Identify which cell holds the provided text, then report its (X, Y) central coordinate. 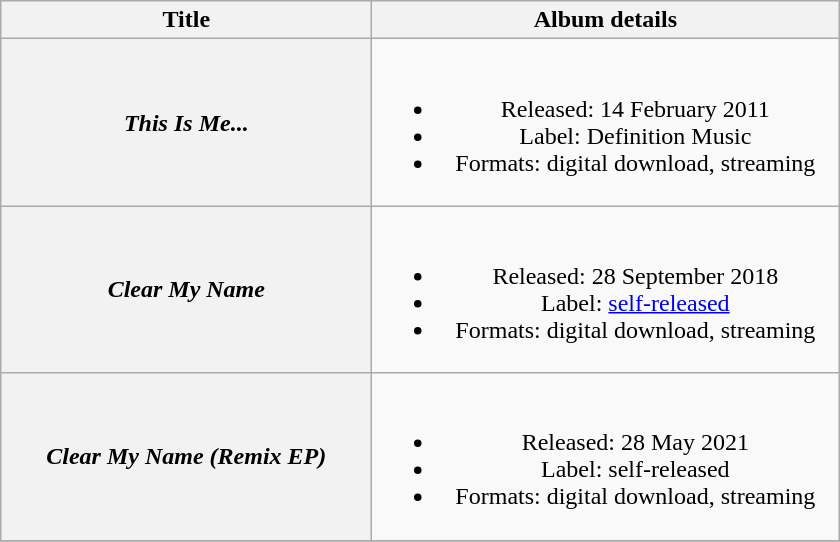
Album details (606, 20)
Clear My Name (186, 290)
Clear My Name (Remix EP) (186, 456)
This Is Me... (186, 122)
Released: 14 February 2011Label: Definition MusicFormats: digital download, streaming (606, 122)
Title (186, 20)
Released: 28 September 2018Label: self-releasedFormats: digital download, streaming (606, 290)
Released: 28 May 2021Label: self-releasedFormats: digital download, streaming (606, 456)
